Locate the cell with the specified text and output its (x, y) center coordinate. 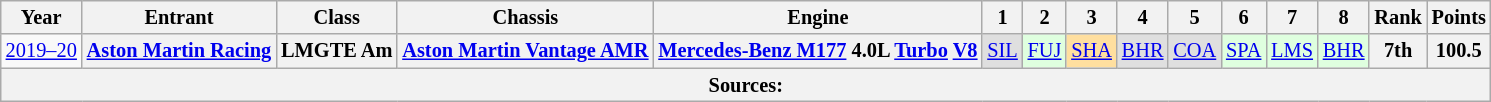
2019–20 (42, 51)
100.5 (1459, 51)
Points (1459, 17)
Sources: (746, 85)
Rank (1398, 17)
Entrant (179, 17)
SHA (1091, 51)
Engine (818, 17)
5 (1194, 17)
Mercedes-Benz M177 4.0L Turbo V8 (818, 51)
6 (1244, 17)
8 (1344, 17)
LMGTE Am (336, 51)
1 (1002, 17)
7th (1398, 51)
Year (42, 17)
SIL (1002, 51)
4 (1143, 17)
SPA (1244, 51)
Class (336, 17)
3 (1091, 17)
2 (1045, 17)
Chassis (525, 17)
COA (1194, 51)
7 (1292, 17)
Aston Martin Vantage AMR (525, 51)
LMS (1292, 51)
FUJ (1045, 51)
Aston Martin Racing (179, 51)
